Find where the given text appears and provide that cell's center as (x, y) coordinate. 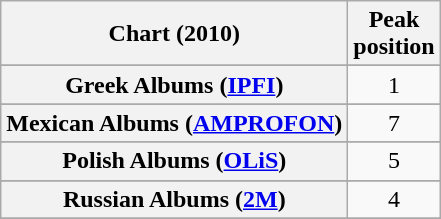
Mexican Albums (AMPROFON) (174, 123)
Polish Albums (OLiS) (174, 161)
Russian Albums (2M) (174, 199)
4 (394, 199)
5 (394, 161)
Peak position (394, 34)
Greek Albums (IPFI) (174, 85)
1 (394, 85)
7 (394, 123)
Chart (2010) (174, 34)
